Search for the cell housing the specified text and yield its [X, Y] center coordinate. 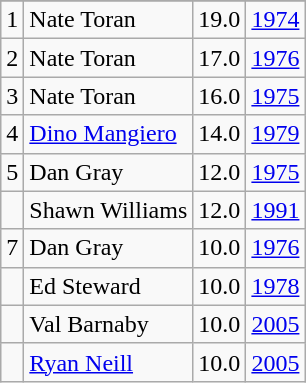
1978 [276, 286]
17.0 [220, 58]
16.0 [220, 96]
19.0 [220, 20]
5 [12, 172]
Ryan Neill [108, 362]
1979 [276, 134]
1991 [276, 210]
Ed Steward [108, 286]
Val Barnaby [108, 324]
4 [12, 134]
14.0 [220, 134]
7 [12, 248]
Dino Mangiero [108, 134]
1 [12, 20]
3 [12, 96]
2 [12, 58]
Shawn Williams [108, 210]
1974 [276, 20]
